Output the [x, y] coordinate of the center of the cell containing the given text.  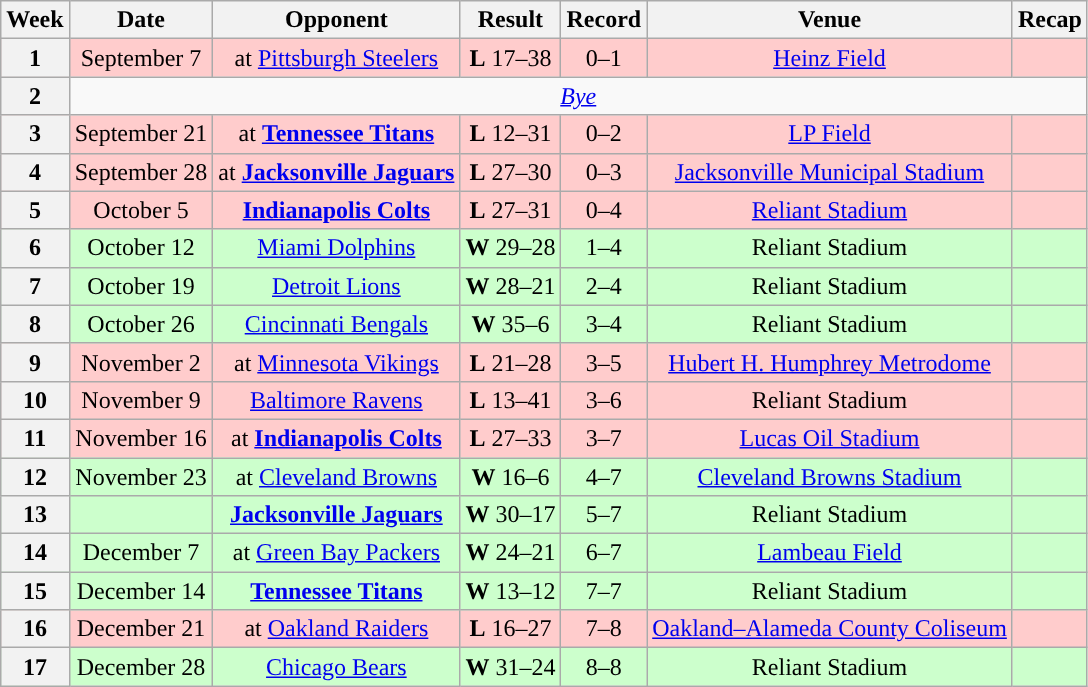
December 21 [141, 629]
16 [35, 629]
Week [35, 20]
L 27–30 [510, 172]
10 [35, 400]
Oakland–Alameda County Coliseum [830, 629]
11 [35, 438]
13 [35, 515]
Chicago Bears [336, 667]
15 [35, 591]
Indianapolis Colts [336, 210]
at Jacksonville Jaguars [336, 172]
Opponent [336, 20]
6 [35, 248]
LP Field [830, 134]
W 35–6 [510, 324]
Hubert H. Humphrey Metrodome [830, 362]
December 14 [141, 591]
3–4 [604, 324]
Tennessee Titans [336, 591]
L 21–28 [510, 362]
8 [35, 324]
Miami Dolphins [336, 248]
0–1 [604, 58]
0–3 [604, 172]
7 [35, 286]
W 13–12 [510, 591]
Lucas Oil Stadium [830, 438]
at Cleveland Browns [336, 477]
at Indianapolis Colts [336, 438]
W 31–24 [510, 667]
5 [35, 210]
September 7 [141, 58]
October 19 [141, 286]
November 16 [141, 438]
3–5 [604, 362]
W 30–17 [510, 515]
Lambeau Field [830, 553]
1–4 [604, 248]
at Pittsburgh Steelers [336, 58]
at Minnesota Vikings [336, 362]
December 7 [141, 553]
0–2 [604, 134]
6–7 [604, 553]
3–6 [604, 400]
September 21 [141, 134]
4–7 [604, 477]
7–7 [604, 591]
W 24–21 [510, 553]
Record [604, 20]
November 23 [141, 477]
Cleveland Browns Stadium [830, 477]
L 27–31 [510, 210]
Result [510, 20]
Heinz Field [830, 58]
Date [141, 20]
October 12 [141, 248]
October 26 [141, 324]
L 27–33 [510, 438]
Recap [1050, 20]
at Tennessee Titans [336, 134]
7–8 [604, 629]
November 2 [141, 362]
3–7 [604, 438]
W 28–21 [510, 286]
Jacksonville Jaguars [336, 515]
L 13–41 [510, 400]
L 16–27 [510, 629]
1 [35, 58]
2 [35, 96]
November 9 [141, 400]
9 [35, 362]
W 16–6 [510, 477]
Bye [578, 96]
4 [35, 172]
Detroit Lions [336, 286]
at Green Bay Packers [336, 553]
Venue [830, 20]
December 28 [141, 667]
17 [35, 667]
W 29–28 [510, 248]
Baltimore Ravens [336, 400]
3 [35, 134]
October 5 [141, 210]
0–4 [604, 210]
8–8 [604, 667]
14 [35, 553]
at Oakland Raiders [336, 629]
September 28 [141, 172]
5–7 [604, 515]
2–4 [604, 286]
Cincinnati Bengals [336, 324]
12 [35, 477]
L 12–31 [510, 134]
Jacksonville Municipal Stadium [830, 172]
L 17–38 [510, 58]
